Determine the (x, y) coordinate at the center of the cell enclosing the given text.  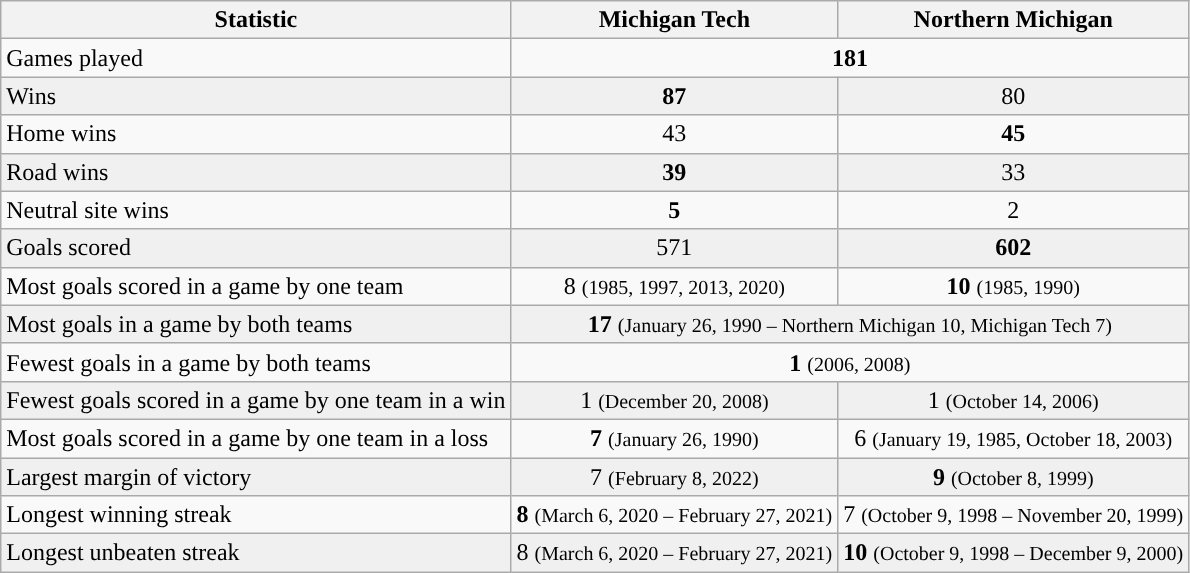
Longest unbeaten streak (256, 553)
Most goals in a game by both teams (256, 324)
571 (674, 248)
9 (October 8, 1999) (1014, 477)
Statistic (256, 20)
33 (1014, 172)
Fewest goals in a game by both teams (256, 362)
Home wins (256, 134)
7 (January 26, 1990) (674, 438)
Games played (256, 58)
8 (1985, 1997, 2013, 2020) (674, 286)
Wins (256, 96)
181 (850, 58)
10 (1985, 1990) (1014, 286)
5 (674, 210)
7 (February 8, 2022) (674, 477)
7 (October 9, 1998 – November 20, 1999) (1014, 515)
Largest margin of victory (256, 477)
Road wins (256, 172)
Michigan Tech (674, 20)
45 (1014, 134)
1 (October 14, 2006) (1014, 400)
39 (674, 172)
Goals scored (256, 248)
Most goals scored in a game by one team (256, 286)
80 (1014, 96)
Longest winning streak (256, 515)
87 (674, 96)
1 (2006, 2008) (850, 362)
Neutral site wins (256, 210)
Fewest goals scored in a game by one team in a win (256, 400)
43 (674, 134)
6 (January 19, 1985, October 18, 2003) (1014, 438)
Northern Michigan (1014, 20)
2 (1014, 210)
Most goals scored in a game by one team in a loss (256, 438)
1 (December 20, 2008) (674, 400)
17 (January 26, 1990 – Northern Michigan 10, Michigan Tech 7) (850, 324)
10 (October 9, 1998 – December 9, 2000) (1014, 553)
602 (1014, 248)
